Output the (X, Y) coordinate of the center of the cell containing the given text.  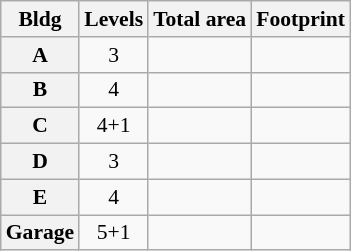
Bldg (40, 19)
4+1 (114, 126)
Levels (114, 19)
5+1 (114, 233)
B (40, 90)
Footprint (300, 19)
D (40, 162)
C (40, 126)
E (40, 197)
A (40, 55)
Total area (200, 19)
Garage (40, 233)
